For the text-containing cell, return its midpoint in (X, Y) coordinate format. 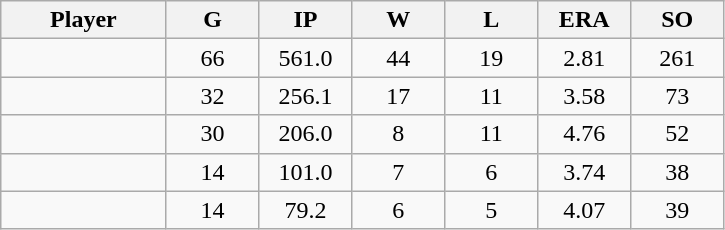
66 (212, 58)
79.2 (306, 210)
17 (398, 96)
30 (212, 134)
SO (678, 20)
38 (678, 172)
44 (398, 58)
ERA (584, 20)
32 (212, 96)
52 (678, 134)
IP (306, 20)
4.76 (584, 134)
3.74 (584, 172)
206.0 (306, 134)
39 (678, 210)
Player (84, 20)
19 (492, 58)
2.81 (584, 58)
5 (492, 210)
261 (678, 58)
101.0 (306, 172)
561.0 (306, 58)
3.58 (584, 96)
7 (398, 172)
73 (678, 96)
4.07 (584, 210)
8 (398, 134)
G (212, 20)
256.1 (306, 96)
L (492, 20)
W (398, 20)
